Scan for the cell matching the given text and deliver its (X, Y) coordinate at center. 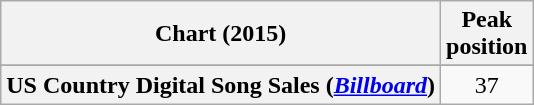
US Country Digital Song Sales (Billboard) (221, 85)
37 (487, 85)
Chart (2015) (221, 34)
Peakposition (487, 34)
